Extract the [x, y] coordinate from the center of the cell holding the provided text.  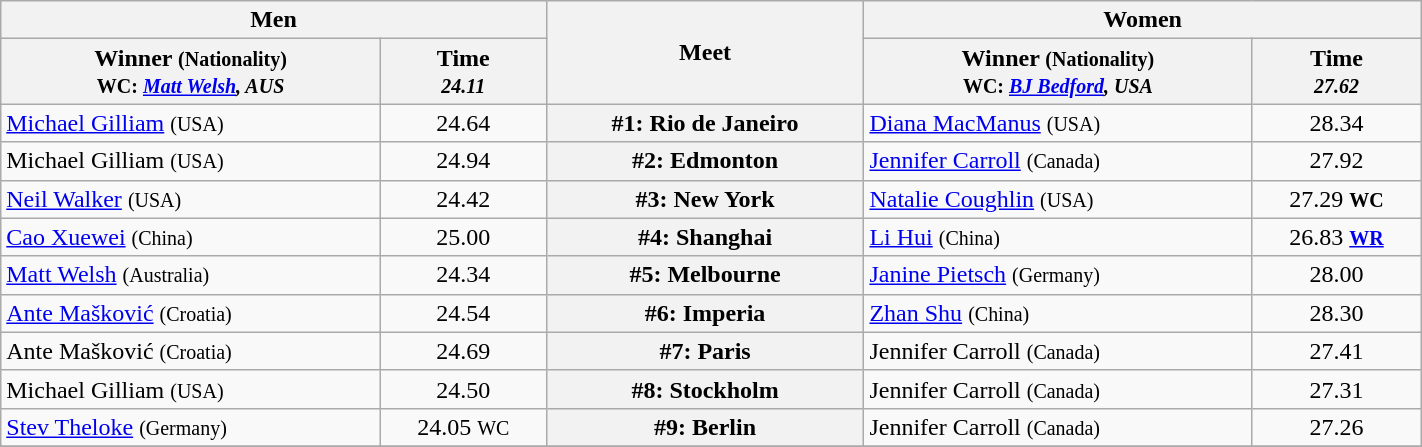
27.92 [1336, 161]
#7: Paris [705, 351]
27.29 WC [1336, 199]
Time 24.11 [463, 72]
#3: New York [705, 199]
28.34 [1336, 123]
#5: Melbourne [705, 275]
Stev Theloke (Germany) [191, 427]
28.30 [1336, 313]
Meet [705, 52]
#2: Edmonton [705, 161]
24.34 [463, 275]
Zhan Shu (China) [1058, 313]
24.05 WC [463, 427]
25.00 [463, 237]
24.94 [463, 161]
28.00 [1336, 275]
Cao Xuewei (China) [191, 237]
#6: Imperia [705, 313]
#9: Berlin [705, 427]
Janine Pietsch (Germany) [1058, 275]
Neil Walker (USA) [191, 199]
26.83 WR [1336, 237]
Men [274, 20]
Women [1142, 20]
Time 27.62 [1336, 72]
27.31 [1336, 389]
24.54 [463, 313]
24.69 [463, 351]
Li Hui (China) [1058, 237]
24.50 [463, 389]
Diana MacManus (USA) [1058, 123]
#4: Shanghai [705, 237]
Winner (Nationality) WC: BJ Bedford, USA [1058, 72]
27.41 [1336, 351]
27.26 [1336, 427]
24.42 [463, 199]
Natalie Coughlin (USA) [1058, 199]
24.64 [463, 123]
#8: Stockholm [705, 389]
#1: Rio de Janeiro [705, 123]
Winner (Nationality) WC: Matt Welsh, AUS [191, 72]
Matt Welsh (Australia) [191, 275]
